Scan for the cell matching the given text and deliver its [X, Y] coordinate at center. 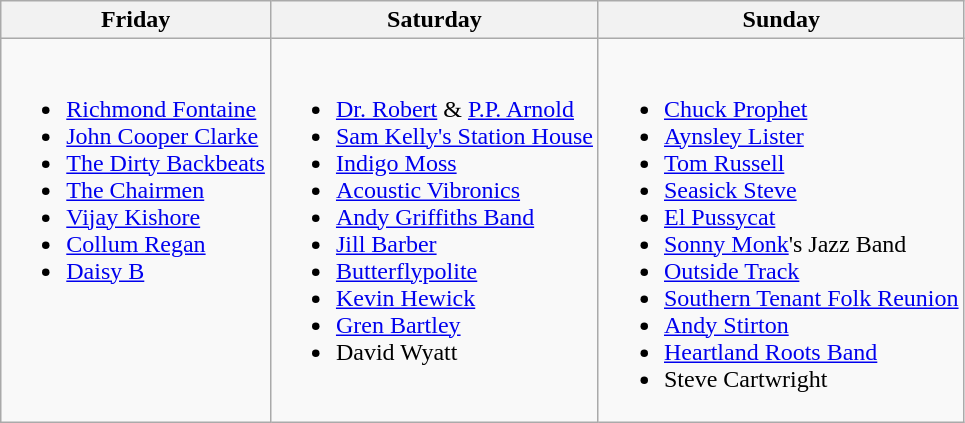
Friday [136, 20]
Richmond FontaineJohn Cooper ClarkeThe Dirty BackbeatsThe ChairmenVijay KishoreCollum ReganDaisy B [136, 230]
Saturday [434, 20]
Sunday [781, 20]
